Pinpoint the cell where the given text exists, returning its (X, Y) midpoint coordinate. 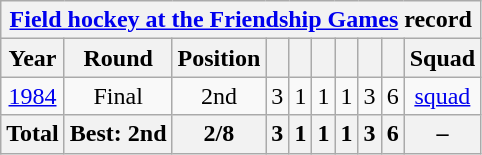
2nd (219, 96)
1984 (33, 96)
Final (118, 96)
2/8 (219, 134)
squad (442, 96)
Position (219, 58)
Year (33, 58)
Round (118, 58)
Field hockey at the Friendship Games record (241, 20)
Best: 2nd (118, 134)
Total (33, 134)
Squad (442, 58)
– (442, 134)
